Return the [x, y] coordinate for the center point of the cell that contains the specified text.  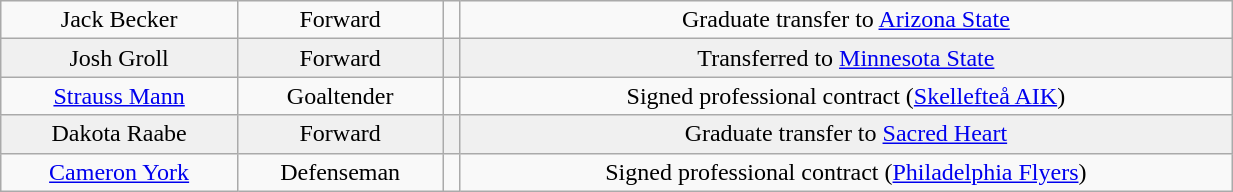
Dakota Raabe [120, 134]
Strauss Mann [120, 96]
Signed professional contract (Philadelphia Flyers) [846, 172]
Goaltender [340, 96]
Signed professional contract (Skellefteå AIK) [846, 96]
Cameron York [120, 172]
Defenseman [340, 172]
Transferred to Minnesota State [846, 58]
Jack Becker [120, 20]
Graduate transfer to Arizona State [846, 20]
Graduate transfer to Sacred Heart [846, 134]
Josh Groll [120, 58]
